Return the (X, Y) coordinate for the center point of the cell that contains the specified text.  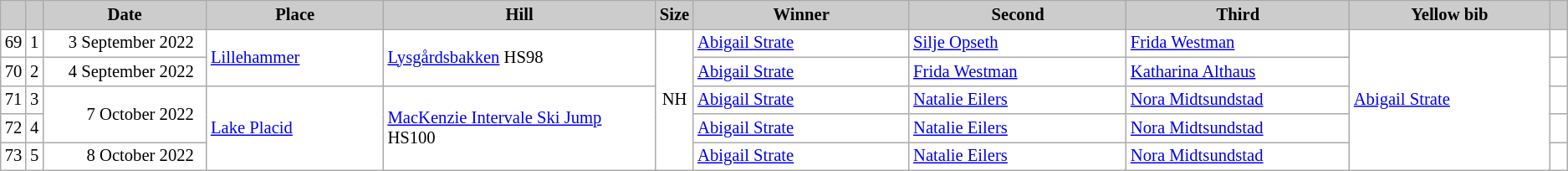
Lysgårdsbakken HS98 (520, 57)
4 (34, 128)
Place (294, 14)
3 (34, 100)
Silje Opseth (1018, 43)
7 October 2022 (125, 114)
Second (1018, 14)
Lake Placid (294, 127)
Winner (801, 14)
1 (34, 43)
NH (674, 99)
73 (13, 156)
Size (674, 14)
69 (13, 43)
Date (125, 14)
8 October 2022 (125, 156)
MacKenzie Intervale Ski Jump HS100 (520, 127)
71 (13, 100)
3 September 2022 (125, 43)
Lillehammer (294, 57)
70 (13, 71)
5 (34, 156)
Third (1238, 14)
2 (34, 71)
Yellow bib (1450, 14)
72 (13, 128)
Katharina Althaus (1238, 71)
Hill (520, 14)
4 September 2022 (125, 71)
